Return the (x, y) coordinate for the center point of the cell that contains the specified text.  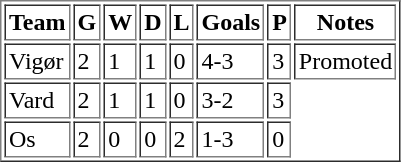
Vigør (36, 62)
3-2 (231, 100)
Os (36, 140)
G (87, 22)
Team (36, 22)
L (182, 22)
Goals (231, 22)
1-3 (231, 140)
Promoted (345, 62)
W (120, 22)
Notes (345, 22)
D (153, 22)
4-3 (231, 62)
P (280, 22)
Vard (36, 100)
